Pinpoint the cell where the given text exists, returning its [X, Y] midpoint coordinate. 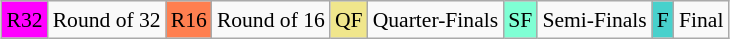
Semi-Finals [594, 20]
F [663, 20]
R16 [189, 20]
SF [520, 20]
Quarter-Finals [436, 20]
Final [702, 20]
Round of 16 [271, 20]
QF [349, 20]
Round of 32 [107, 20]
R32 [25, 20]
